Return the (x, y) coordinate for the center point of the cell that contains the specified text.  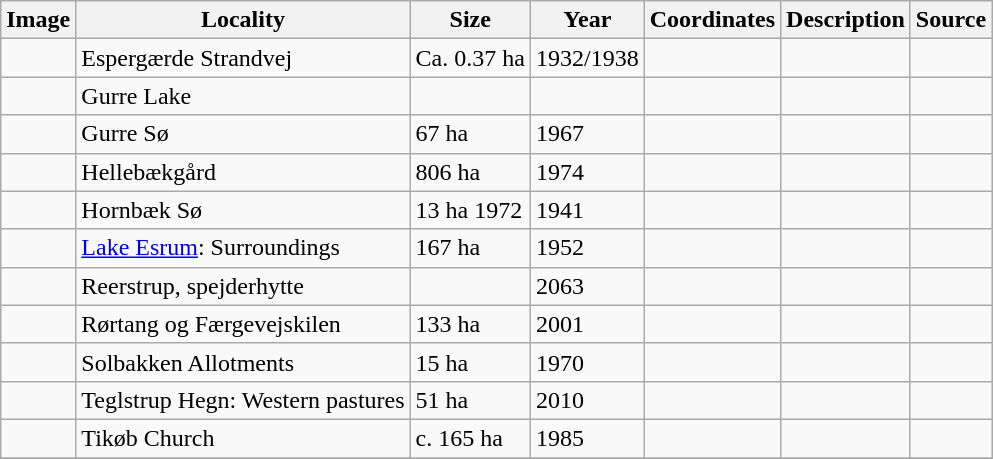
51 ha (470, 400)
2063 (587, 286)
1941 (587, 210)
Ca. 0.37 ha (470, 58)
67 ha (470, 134)
15 ha (470, 362)
Lake Esrum: Surroundings (243, 248)
167 ha (470, 248)
Solbakken Allotments (243, 362)
Size (470, 20)
Source (950, 20)
c. 165 ha (470, 438)
Hornbæk Sø (243, 210)
Tikøb Church (243, 438)
Locality (243, 20)
Rørtang og Færgevejskilen (243, 324)
13 ha 1972 (470, 210)
Gurre Sø (243, 134)
1974 (587, 172)
Coordinates (712, 20)
Image (38, 20)
2010 (587, 400)
Hellebækgård (243, 172)
Description (846, 20)
2001 (587, 324)
Teglstrup Hegn: Western pastures (243, 400)
Reerstrup, spejderhytte (243, 286)
1932/1938 (587, 58)
1967 (587, 134)
1970 (587, 362)
133 ha (470, 324)
1985 (587, 438)
1952 (587, 248)
806 ha (470, 172)
Gurre Lake (243, 96)
Espergærde Strandvej (243, 58)
Year (587, 20)
